From the cell containing the given text, extract its center point as (X, Y) coordinate. 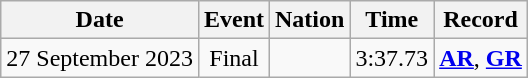
3:37.73 (392, 58)
Time (392, 20)
27 September 2023 (100, 58)
Nation (310, 20)
Record (481, 20)
Date (100, 20)
Event (234, 20)
Final (234, 58)
AR, GR (481, 58)
